Pinpoint the cell where the given text exists, returning its [x, y] midpoint coordinate. 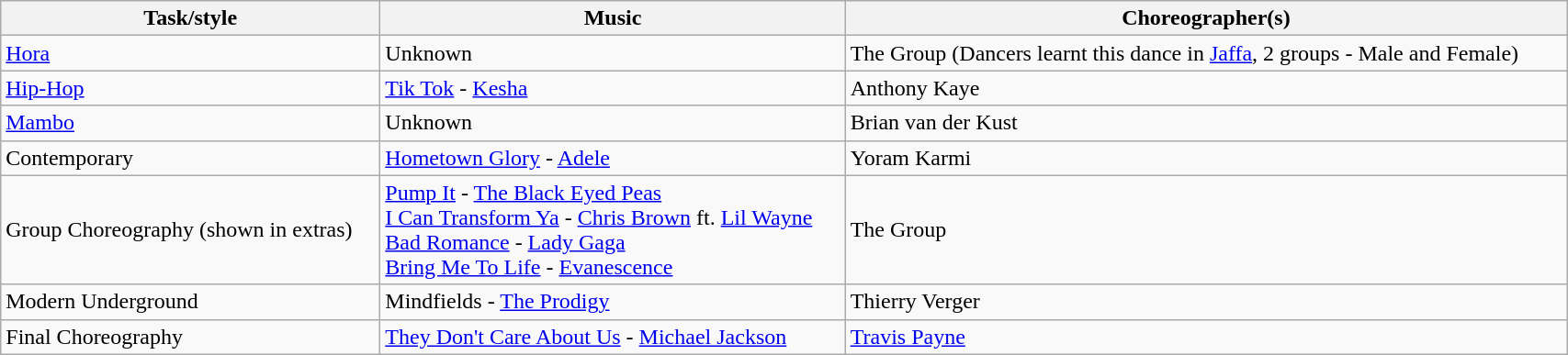
Final Choreography [191, 337]
Thierry Verger [1205, 302]
Yoram Karmi [1205, 158]
Hora [191, 53]
Modern Underground [191, 302]
Tik Tok - Kesha [613, 88]
Mindfields - The Prodigy [613, 302]
Mambo [191, 123]
The Group (Dancers learnt this dance in Jaffa, 2 groups - Male and Female) [1205, 53]
Pump It - The Black Eyed PeasI Can Transform Ya - Chris Brown ft. Lil Wayne Bad Romance - Lady GagaBring Me To Life - Evanescence [613, 229]
The Group [1205, 229]
Hip-Hop [191, 88]
Travis Payne [1205, 337]
They Don't Care About Us - Michael Jackson [613, 337]
Choreographer(s) [1205, 18]
Hometown Glory - Adele [613, 158]
Music [613, 18]
Group Choreography (shown in extras) [191, 229]
Brian van der Kust [1205, 123]
Task/style [191, 18]
Contemporary [191, 158]
Anthony Kaye [1205, 88]
